Identify which cell holds the provided text, then report its [X, Y] central coordinate. 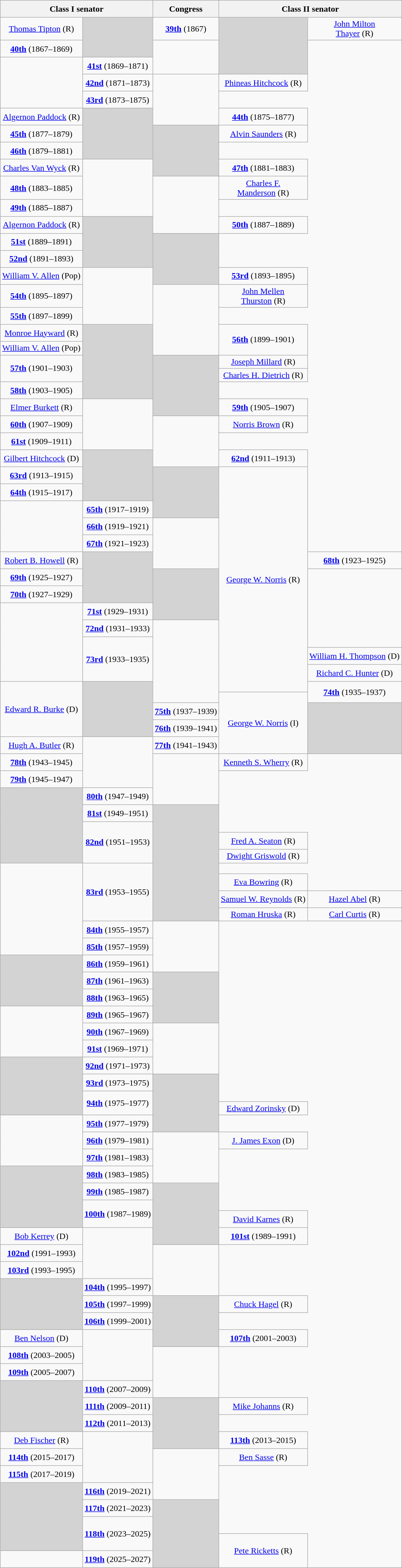
75th (1937–1939) [186, 711]
J. James Exon (D) [263, 1140]
83rd (1953–1955) [118, 892]
69th (1925–1927) [41, 577]
45th (1877–1879) [41, 134]
William H. Thompson (D) [354, 656]
42nd (1871–1873) [118, 83]
87th (1961–1963) [118, 980]
53rd (1893–1895) [263, 276]
91st (1969–1971) [118, 1048]
74th (1935–1937) [354, 692]
George W. Norris (I) [263, 723]
John MellenThurston (R) [263, 296]
81st (1949–1951) [118, 813]
105th (1997–1999) [118, 1304]
Class I senator [77, 9]
115th (2017–2019) [41, 1474]
59th (1905–1907) [263, 407]
62nd (1911–1913) [263, 458]
96th (1979–1981) [118, 1140]
98th (1983–1985) [118, 1174]
50th (1887–1889) [263, 225]
100th (1987–1989) [118, 1214]
82nd (1951–1953) [118, 842]
92nd (1971–1973) [118, 1065]
52nd (1891–1893) [41, 259]
78th (1943–1945) [41, 762]
86th (1959–1961) [118, 963]
119th (2025–2027) [118, 1559]
70th (1927–1929) [41, 594]
Charles F.Manderson (R) [263, 188]
Edward Zorinsky (D) [263, 1108]
103rd (1993–1995) [41, 1270]
111th (2009–2011) [118, 1406]
110th (2007–2009) [118, 1389]
117th (2021–2023) [118, 1508]
John MiltonThayer (R) [354, 29]
97th (1981–1983) [118, 1157]
107th (2001–2003) [263, 1338]
Congress [186, 9]
76th (1939–1941) [186, 728]
Norris Brown (R) [263, 424]
David Karnes (R) [263, 1219]
90th (1967–1969) [118, 1031]
Dwight Griswold (R) [263, 856]
68th (1923–1925) [354, 560]
46th (1879–1881) [41, 151]
102nd (1991–1993) [41, 1253]
108th (2003–2005) [41, 1355]
88th (1963–1965) [118, 997]
51st (1889–1891) [41, 242]
85th (1957–1959) [118, 946]
95th (1977–1979) [118, 1123]
55th (1897–1899) [41, 316]
60th (1907–1909) [41, 424]
109th (2005–2007) [41, 1372]
64th (1915–1917) [41, 492]
57th (1901–1903) [41, 368]
44th (1875–1877) [263, 117]
104th (1995–1997) [118, 1287]
Ben Nelson (D) [41, 1338]
112th (2011–2013) [118, 1423]
63rd (1913–1915) [41, 475]
79th (1945–1947) [41, 779]
Mike Johanns (R) [263, 1406]
Fred A. Seaton (R) [263, 841]
39th (1867) [186, 29]
93rd (1973–1975) [118, 1082]
84th (1955–1957) [118, 929]
43rd (1873–1875) [118, 100]
73rd (1933–1935) [118, 659]
99th (1985–1987) [118, 1191]
Samuel W. Reynolds (R) [263, 899]
71st (1929–1931) [118, 611]
89th (1965–1967) [118, 1014]
Hazel Abel (R) [354, 899]
72nd (1931–1933) [118, 628]
61st (1909–1911) [41, 441]
47th (1881–1883) [263, 168]
Joseph Millard (R) [263, 362]
Thomas Tipton (R) [41, 29]
Charles Van Wyck (R) [41, 168]
94th (1975–1977) [118, 1103]
66th (1919–1921) [118, 526]
Gilbert Hitchcock (D) [41, 458]
67th (1921–1923) [118, 543]
118th (2023–2025) [118, 1534]
Phineas Hitchcock (R) [263, 83]
48th (1883–1885) [41, 188]
113th (2013–2015) [263, 1440]
101st (1989–1991) [263, 1236]
Bob Kerrey (D) [41, 1236]
40th (1867–1869) [41, 49]
Class II senator [310, 9]
56th (1899–1901) [263, 340]
54th (1895–1897) [41, 296]
Ben Sasse (R) [263, 1457]
Carl Curtis (R) [354, 914]
Monroe Hayward (R) [41, 333]
65th (1917–1919) [118, 509]
Kenneth S. Wherry (R) [263, 762]
Robert B. Howell (R) [41, 560]
Chuck Hagel (R) [263, 1304]
Charles H. Dietrich (R) [263, 375]
58th (1903–1905) [41, 390]
49th (1885–1887) [41, 208]
Deb Fischer (R) [41, 1440]
Roman Hruska (R) [263, 914]
Elmer Burkett (R) [41, 407]
Eva Bowring (R) [263, 882]
80th (1947–1949) [118, 796]
116th (2019–2021) [118, 1491]
106th (1999–2001) [118, 1321]
41st (1869–1871) [118, 66]
George W. Norris (R) [263, 579]
Pete Ricketts (R) [263, 1551]
Alvin Saunders (R) [263, 134]
114th (2015–2017) [41, 1457]
Edward R. Burke (D) [41, 709]
Hugh A. Butler (R) [41, 745]
Richard C. Hunter (D) [354, 673]
77th (1941–1943) [186, 745]
